Detect which cell encompasses the target text, then output its (X, Y) center coordinate. 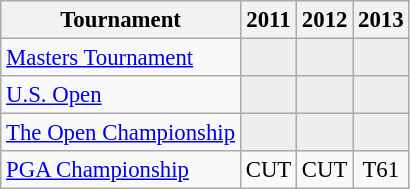
2012 (325, 20)
T61 (381, 170)
Tournament (121, 20)
Masters Tournament (121, 58)
U.S. Open (121, 95)
2011 (268, 20)
The Open Championship (121, 133)
PGA Championship (121, 170)
2013 (381, 20)
